Output the (X, Y) coordinate of the center of the cell containing the given text.  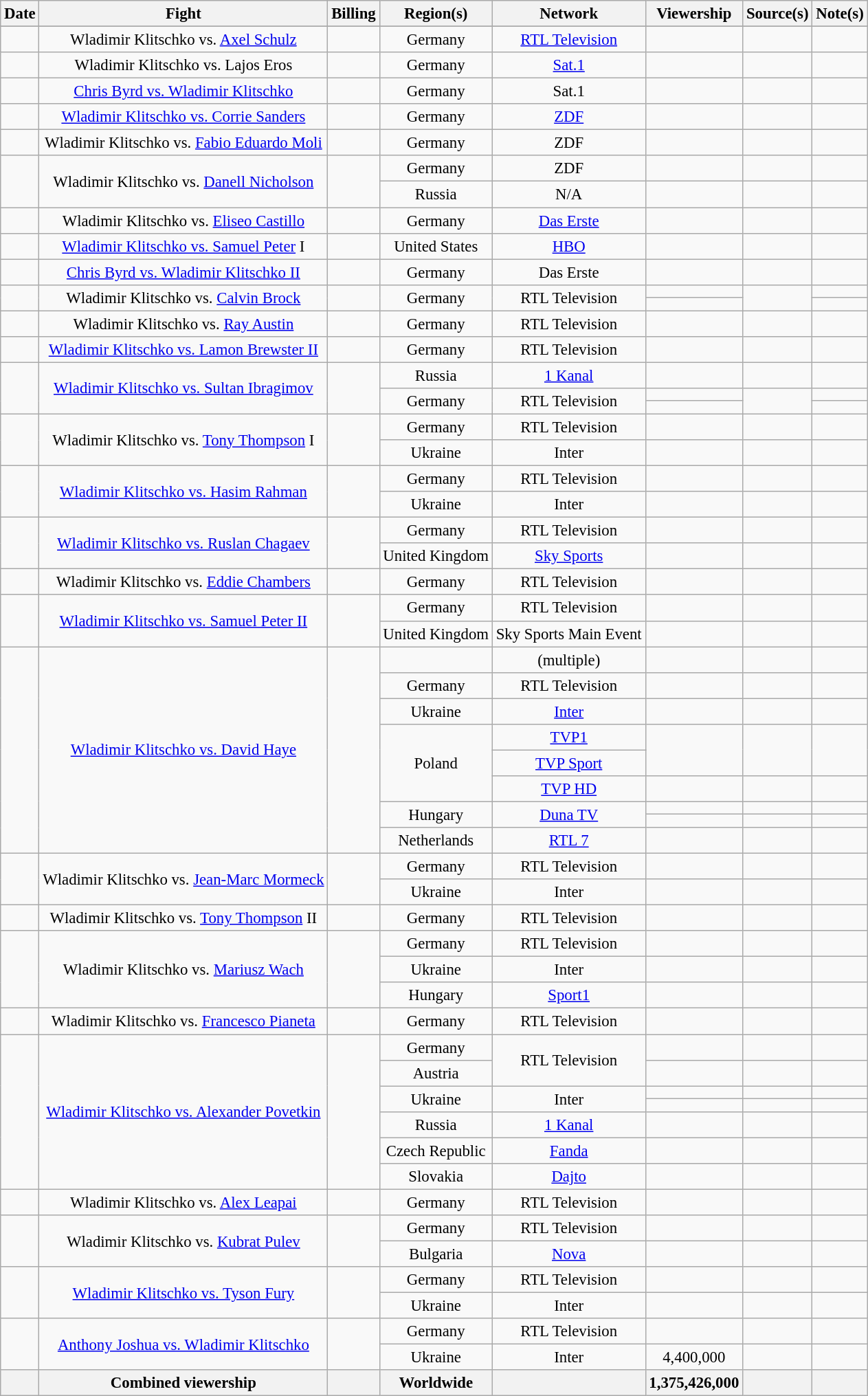
Wladimir Klitschko vs. Lajos Eros (183, 65)
Czech Republic (436, 1151)
Sky Sports Main Event (569, 634)
Wladimir Klitschko vs. Tony Thompson I (183, 440)
Poland (436, 763)
N/A (569, 195)
Nova (569, 1254)
(multiple) (569, 660)
Wladimir Klitschko vs. Ruslan Chagaev (183, 543)
Austria (436, 1073)
Slovakia (436, 1177)
Wladimir Klitschko vs. Eddie Chambers (183, 582)
Date (20, 14)
Fanda (569, 1151)
TVP1 (569, 738)
Duna TV (569, 815)
Wladimir Klitschko vs. Calvin Brock (183, 298)
Chris Byrd vs. Wladimir Klitschko II (183, 272)
Fight (183, 14)
Bulgaria (436, 1254)
RTL 7 (569, 841)
TVP Sport (569, 763)
Wladimir Klitschko vs. Corrie Sanders (183, 117)
Wladimir Klitschko vs. Fabio Eduardo Moli (183, 143)
Wladimir Klitschko vs. Tony Thompson II (183, 918)
Viewership (694, 14)
Combined viewership (183, 1383)
Source(s) (778, 14)
Wladimir Klitschko vs. Hasim Rahman (183, 492)
Anthony Joshua vs. Wladimir Klitschko (183, 1344)
Worldwide (436, 1383)
Dajto (569, 1177)
Wladimir Klitschko vs. Lamon Brewster II (183, 350)
Wladimir Klitschko vs. Axel Schulz (183, 40)
Wladimir Klitschko vs. Mariusz Wach (183, 969)
United States (436, 246)
Wladimir Klitschko vs. Samuel Peter I (183, 246)
TVP HD (569, 789)
Wladimir Klitschko vs. Danell Nicholson (183, 181)
Wladimir Klitschko vs. Kubrat Pulev (183, 1241)
Wladimir Klitschko vs. Tyson Fury (183, 1292)
Wladimir Klitschko vs. Alexander Povetkin (183, 1112)
Wladimir Klitschko vs. Jean-Marc Mormeck (183, 880)
Wladimir Klitschko vs. Samuel Peter II (183, 621)
Wladimir Klitschko vs. Alex Leapai (183, 1202)
Wladimir Klitschko vs. David Haye (183, 751)
Wladimir Klitschko vs. Eliseo Castillo (183, 221)
Wladimir Klitschko vs. Francesco Pianeta (183, 1021)
HBO (569, 246)
Network (569, 14)
Sky Sports (569, 556)
Wladimir Klitschko vs. Sultan Ibragimov (183, 388)
Billing (353, 14)
4,400,000 (694, 1358)
Netherlands (436, 841)
Wladimir Klitschko vs. Ray Austin (183, 324)
1,375,426,000 (694, 1383)
Sport1 (569, 996)
Chris Byrd vs. Wladimir Klitschko (183, 91)
Note(s) (840, 14)
Region(s) (436, 14)
